Return (X, Y) of the center of cell containing provided text 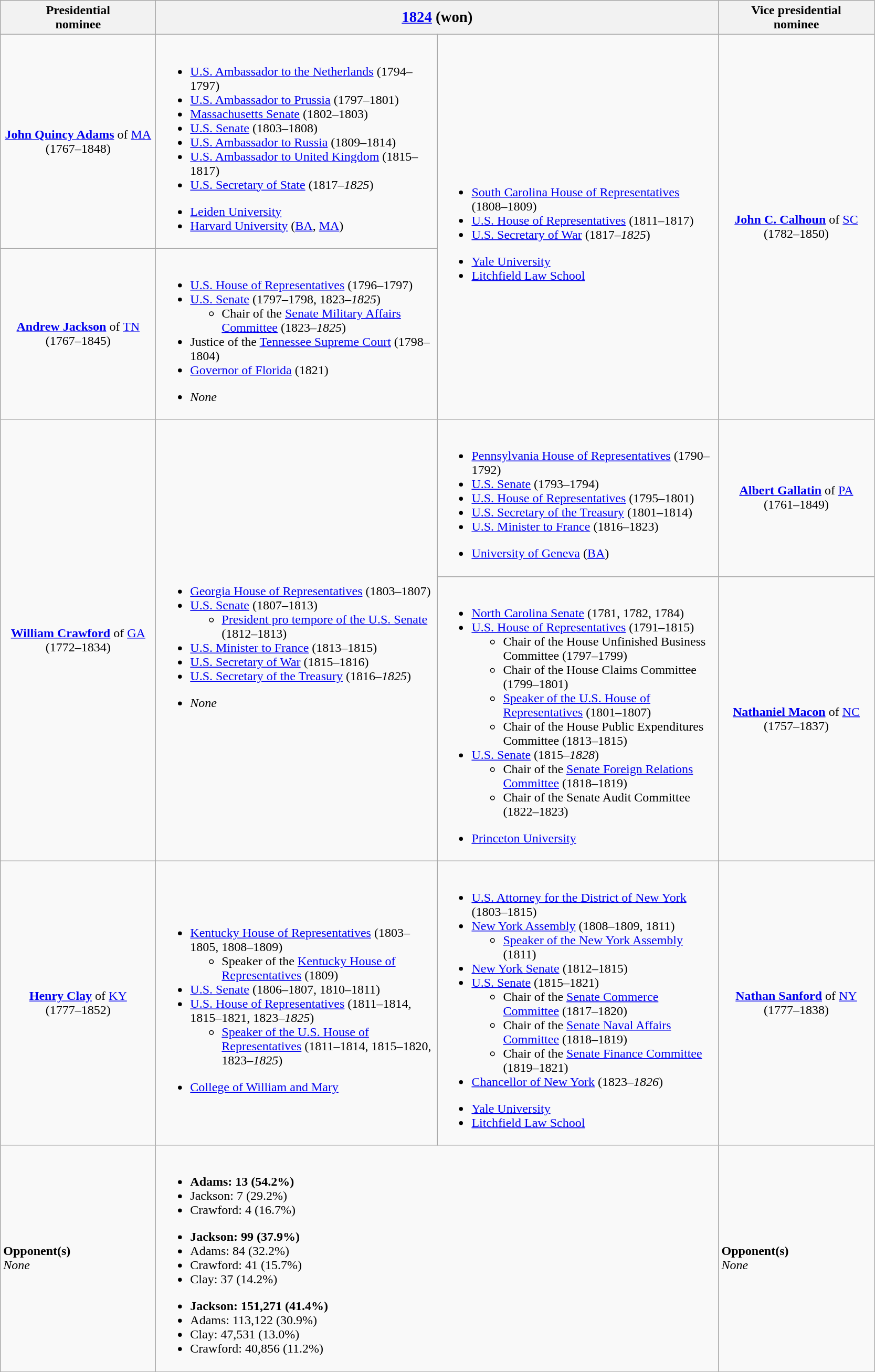
Henry Clay of KY(1777–1852) (78, 1003)
Presidentialnominee (78, 18)
Albert Gallatin of PA(1761–1849) (796, 498)
Nathan Sanford of NY(1777–1838) (796, 1003)
Andrew Jackson of TN(1767–1845) (78, 334)
Nathaniel Macon of NC(1757–1837) (796, 719)
1824 (won) (437, 18)
Vice presidentialnominee (796, 18)
John Quincy Adams of MA(1767–1848) (78, 142)
John C. Calhoun of SC(1782–1850) (796, 227)
William Crawford of GA(1772–1834) (78, 640)
